Determine the [x, y] coordinate at the center of the cell enclosing the given text.  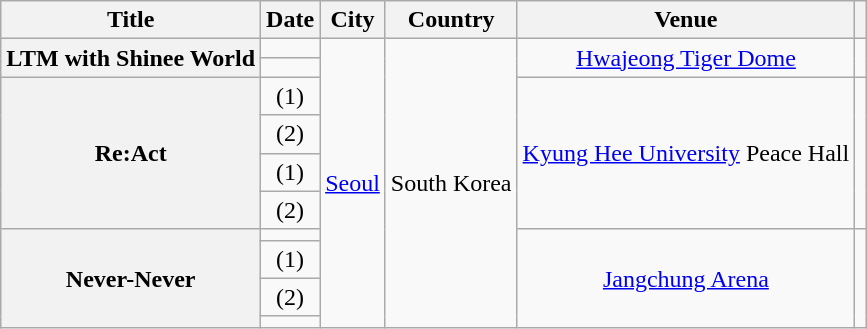
Jangchung Arena [686, 278]
Never-Never [131, 278]
Kyung Hee University Peace Hall [686, 153]
Country [451, 20]
Seoul [353, 184]
Re:Act [131, 153]
Title [131, 20]
LTM with Shinee World [131, 58]
Hwajeong Tiger Dome [686, 58]
Venue [686, 20]
Date [290, 20]
South Korea [451, 184]
City [353, 20]
